From the cell containing the given text, extract its center point as (x, y) coordinate. 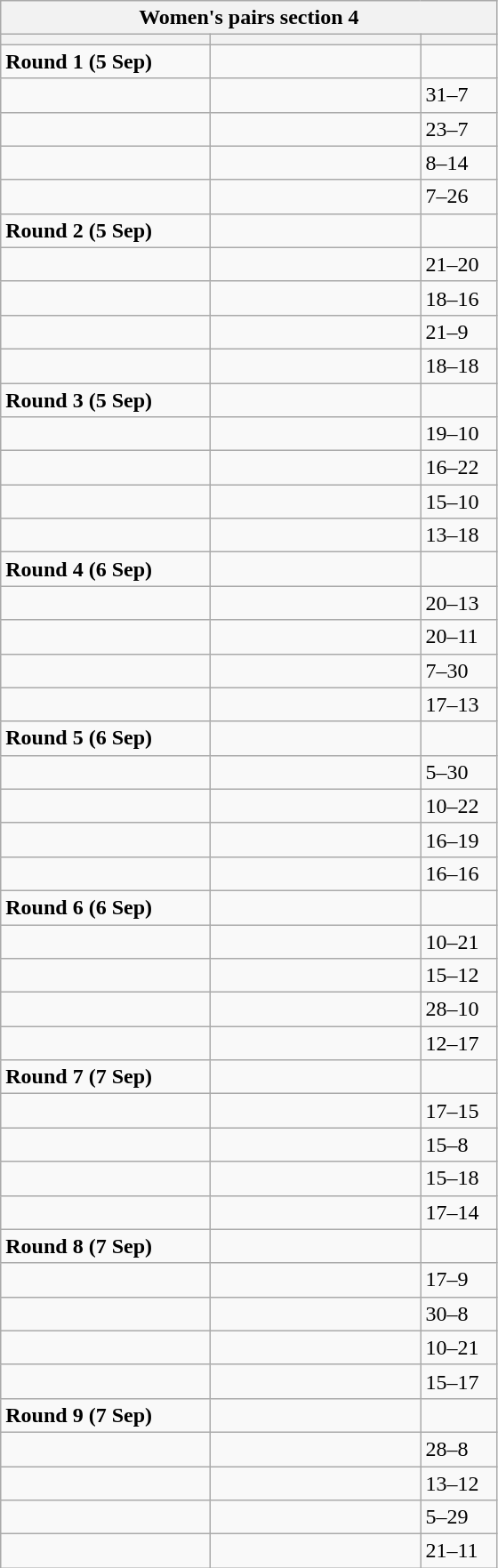
Women's pairs section 4 (249, 18)
Round 5 (6 Sep) (106, 738)
20–11 (459, 637)
15–10 (459, 502)
17–15 (459, 1111)
18–18 (459, 366)
Round 2 (5 Sep) (106, 230)
7–30 (459, 671)
28–8 (459, 1449)
20–13 (459, 603)
15–12 (459, 976)
Round 4 (6 Sep) (106, 569)
10–22 (459, 806)
17–14 (459, 1212)
Round 3 (5 Sep) (106, 399)
21–11 (459, 1551)
5–30 (459, 772)
21–20 (459, 264)
18–16 (459, 298)
28–10 (459, 1009)
13–12 (459, 1483)
16–16 (459, 873)
15–18 (459, 1178)
17–13 (459, 704)
16–19 (459, 840)
23–7 (459, 129)
30–8 (459, 1314)
31–7 (459, 95)
Round 6 (6 Sep) (106, 907)
16–22 (459, 468)
15–8 (459, 1145)
19–10 (459, 434)
5–29 (459, 1517)
17–9 (459, 1280)
12–17 (459, 1043)
Round 1 (5 Sep) (106, 61)
7–26 (459, 197)
Round 7 (7 Sep) (106, 1077)
13–18 (459, 535)
15–17 (459, 1381)
8–14 (459, 163)
21–9 (459, 332)
Round 8 (7 Sep) (106, 1246)
Round 9 (7 Sep) (106, 1415)
